Determine the [x, y] coordinate at the center of the cell enclosing the given text.  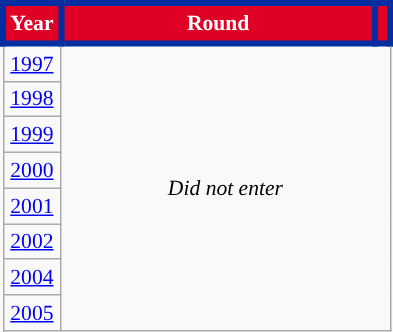
1999 [32, 135]
2001 [32, 206]
1998 [32, 99]
2000 [32, 171]
2004 [32, 278]
Round [218, 23]
1997 [32, 63]
2005 [32, 313]
Did not enter [226, 188]
Year [32, 23]
2002 [32, 242]
